Return the (x, y) coordinate for the center point of the cell that contains the specified text.  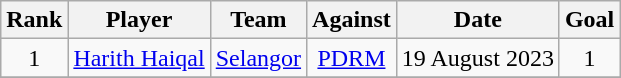
Harith Haiqal (139, 58)
PDRM (352, 58)
Date (478, 20)
Selangor (258, 58)
Rank (34, 20)
Against (352, 20)
Player (139, 20)
Team (258, 20)
19 August 2023 (478, 58)
Goal (589, 20)
